Return [X, Y] of the center of cell containing provided text 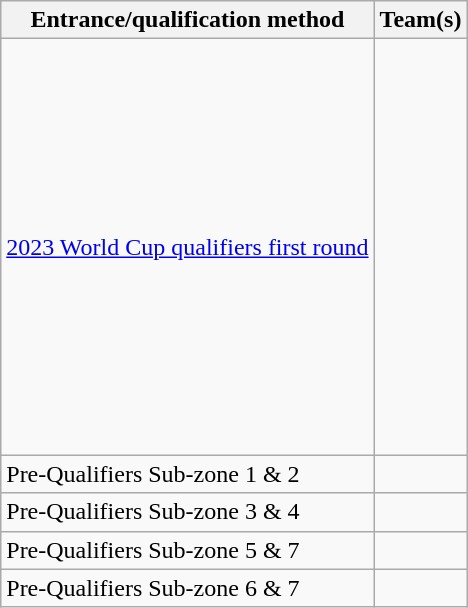
Pre-Qualifiers Sub-zone 3 & 4 [188, 512]
Pre-Qualifiers Sub-zone 5 & 7 [188, 550]
Team(s) [420, 20]
Pre-Qualifiers Sub-zone 6 & 7 [188, 588]
Entrance/qualification method [188, 20]
Pre-Qualifiers Sub-zone 1 & 2 [188, 474]
2023 World Cup qualifiers first round [188, 247]
